Scan for the cell matching the given text and deliver its [X, Y] coordinate at center. 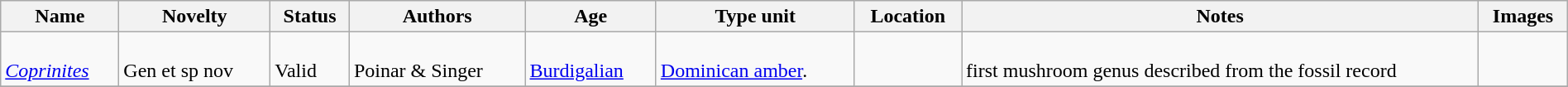
Gen et sp nov [195, 60]
Type unit [755, 17]
Dominican amber. [755, 60]
Coprinites [60, 60]
Age [590, 17]
Name [60, 17]
Images [1523, 17]
Poinar & Singer [437, 60]
Notes [1221, 17]
Novelty [195, 17]
Burdigalian [590, 60]
Status [310, 17]
first mushroom genus described from the fossil record [1221, 60]
Location [908, 17]
Valid [310, 60]
Authors [437, 17]
